Determine the [x, y] coordinate at the center of the cell enclosing the given text.  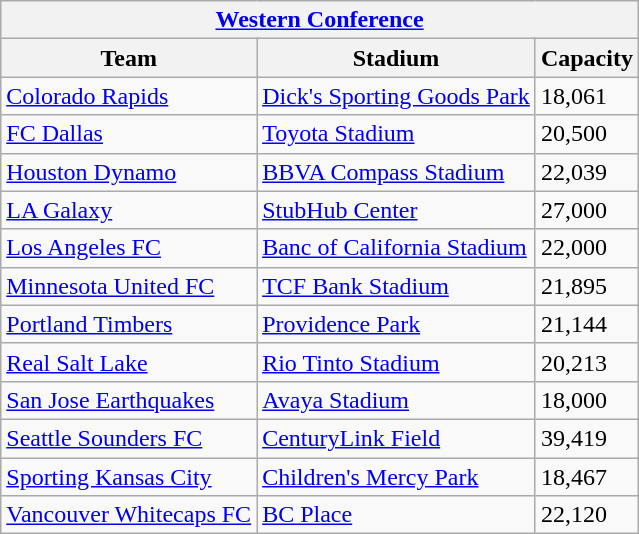
Team [129, 58]
San Jose Earthquakes [129, 400]
22,000 [586, 248]
Rio Tinto Stadium [396, 362]
Vancouver Whitecaps FC [129, 515]
Capacity [586, 58]
FC Dallas [129, 134]
Providence Park [396, 324]
20,213 [586, 362]
22,120 [586, 515]
CenturyLink Field [396, 438]
18,061 [586, 96]
Western Conference [320, 20]
39,419 [586, 438]
Dick's Sporting Goods Park [396, 96]
20,500 [586, 134]
21,895 [586, 286]
Sporting Kansas City [129, 477]
Los Angeles FC [129, 248]
StubHub Center [396, 210]
18,000 [586, 400]
LA Galaxy [129, 210]
Houston Dynamo [129, 172]
22,039 [586, 172]
Avaya Stadium [396, 400]
Portland Timbers [129, 324]
Real Salt Lake [129, 362]
18,467 [586, 477]
Minnesota United FC [129, 286]
21,144 [586, 324]
Stadium [396, 58]
BC Place [396, 515]
Banc of California Stadium [396, 248]
TCF Bank Stadium [396, 286]
Children's Mercy Park [396, 477]
Colorado Rapids [129, 96]
Seattle Sounders FC [129, 438]
BBVA Compass Stadium [396, 172]
27,000 [586, 210]
Toyota Stadium [396, 134]
